Capture the cell that displays the provided text and extract its [x, y] central coordinate. 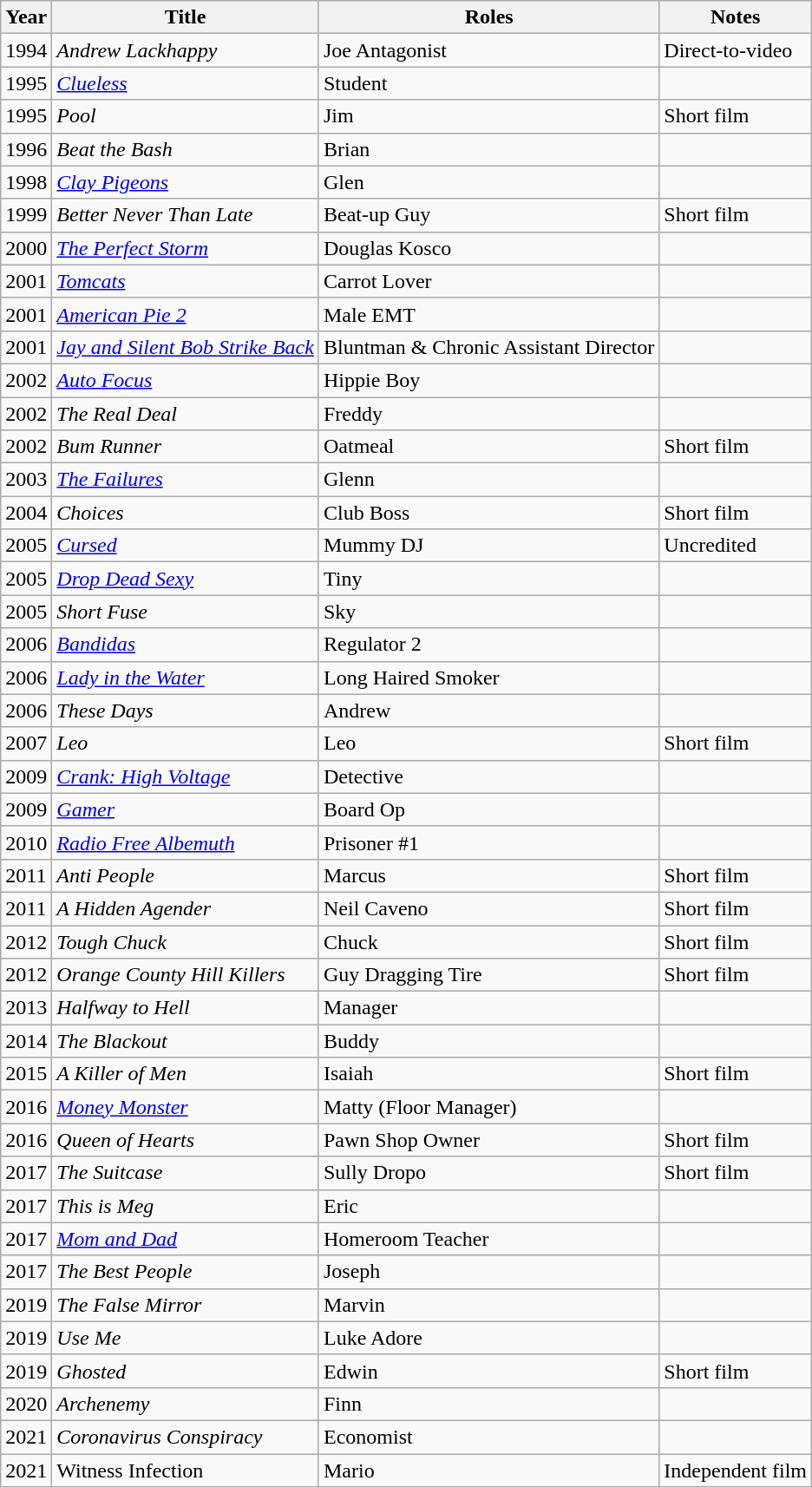
Orange County Hill Killers [186, 975]
Clueless [186, 83]
Sky [488, 612]
Guy Dragging Tire [488, 975]
Economist [488, 1437]
Radio Free Albemuth [186, 842]
Glenn [488, 480]
Sully Dropo [488, 1173]
Halfway to Hell [186, 1008]
Freddy [488, 414]
Witness Infection [186, 1471]
Archenemy [186, 1404]
Male EMT [488, 314]
Mom and Dad [186, 1239]
1998 [26, 182]
Pool [186, 116]
Glen [488, 182]
2014 [26, 1041]
Edwin [488, 1371]
2004 [26, 513]
Long Haired Smoker [488, 678]
Chuck [488, 941]
The Failures [186, 480]
Jay and Silent Bob Strike Back [186, 347]
This is Meg [186, 1206]
Marcus [488, 875]
1994 [26, 50]
Gamer [186, 809]
Oatmeal [488, 447]
Ghosted [186, 1371]
Board Op [488, 809]
Bandidas [186, 645]
Neil Caveno [488, 908]
Homeroom Teacher [488, 1239]
Anti People [186, 875]
Regulator 2 [488, 645]
Mummy DJ [488, 546]
Tomcats [186, 281]
Joseph [488, 1272]
1999 [26, 215]
A Killer of Men [186, 1074]
Roles [488, 17]
Lady in the Water [186, 678]
Buddy [488, 1041]
Crank: High Voltage [186, 776]
Eric [488, 1206]
Detective [488, 776]
The Perfect Storm [186, 248]
The Suitcase [186, 1173]
2003 [26, 480]
Jim [488, 116]
1996 [26, 149]
Queen of Hearts [186, 1140]
Finn [488, 1404]
Clay Pigeons [186, 182]
Year [26, 17]
Isaiah [488, 1074]
Andrew [488, 711]
The False Mirror [186, 1305]
Auto Focus [186, 380]
Uncredited [736, 546]
Marvin [488, 1305]
Hippie Boy [488, 380]
Matty (Floor Manager) [488, 1107]
Carrot Lover [488, 281]
Bum Runner [186, 447]
Joe Antagonist [488, 50]
These Days [186, 711]
The Real Deal [186, 414]
Tiny [488, 579]
Cursed [186, 546]
A Hidden Agender [186, 908]
Student [488, 83]
Club Boss [488, 513]
2007 [26, 743]
Coronavirus Conspiracy [186, 1437]
2013 [26, 1008]
Independent film [736, 1471]
Prisoner #1 [488, 842]
Short Fuse [186, 612]
Better Never Than Late [186, 215]
Direct-to-video [736, 50]
Luke Adore [488, 1338]
Title [186, 17]
Douglas Kosco [488, 248]
American Pie 2 [186, 314]
2010 [26, 842]
Bluntman & Chronic Assistant Director [488, 347]
Andrew Lackhappy [186, 50]
2020 [26, 1404]
Mario [488, 1471]
Drop Dead Sexy [186, 579]
The Best People [186, 1272]
Brian [488, 149]
Choices [186, 513]
2000 [26, 248]
Manager [488, 1008]
Beat the Bash [186, 149]
Notes [736, 17]
Use Me [186, 1338]
The Blackout [186, 1041]
Beat-up Guy [488, 215]
2015 [26, 1074]
Money Monster [186, 1107]
Tough Chuck [186, 941]
Pawn Shop Owner [488, 1140]
